Determine the (X, Y) coordinate at the center of the cell enclosing the given text.  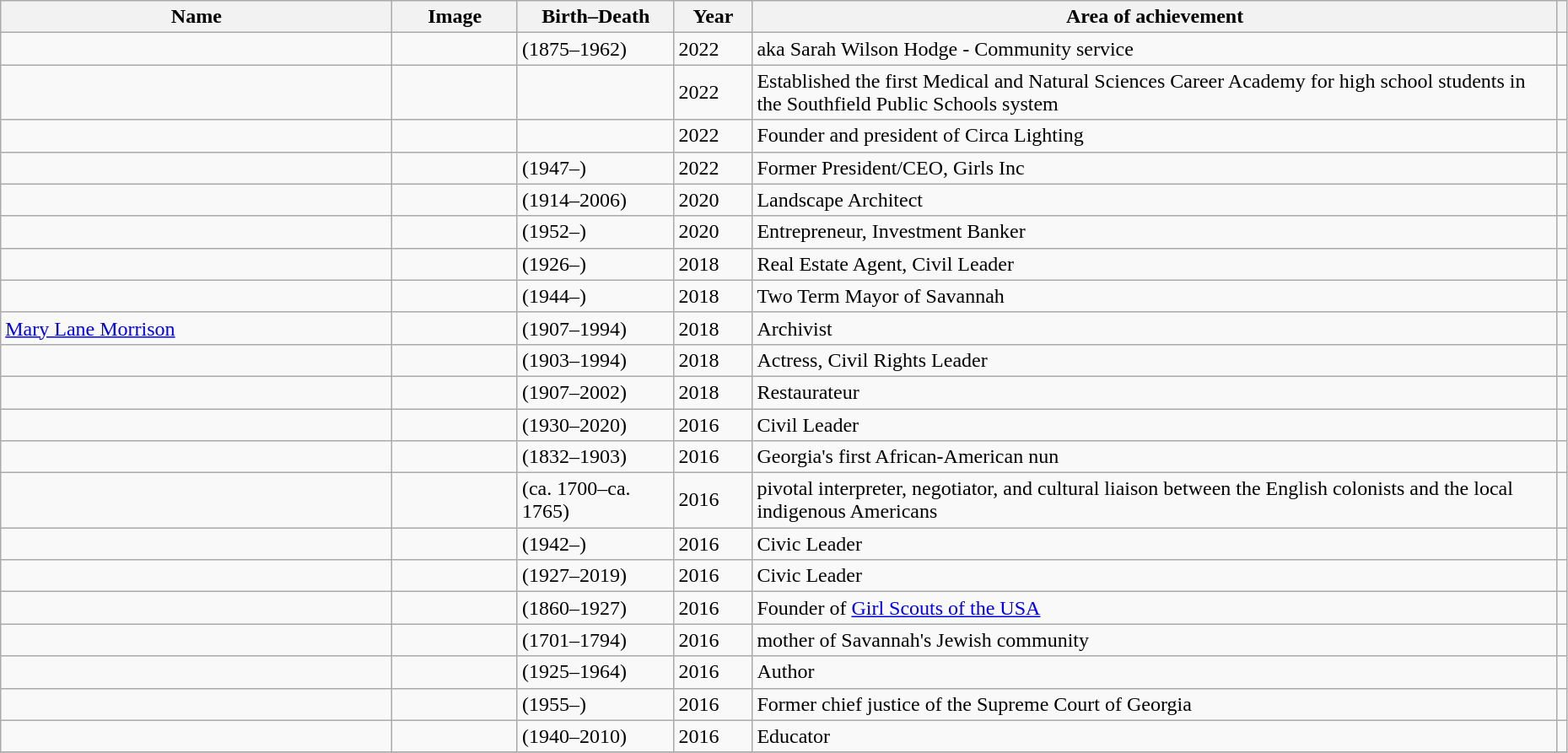
Birth–Death (595, 17)
(1860–1927) (595, 608)
Educator (1155, 736)
Area of achievement (1155, 17)
Former chief justice of the Supreme Court of Georgia (1155, 704)
Landscape Architect (1155, 200)
Established the first Medical and Natural Sciences Career Academy for high school students in the Southfield Public Schools system (1155, 93)
(1832–1903) (595, 457)
(1942–) (595, 544)
(1925–1964) (595, 672)
Author (1155, 672)
mother of Savannah's Jewish community (1155, 640)
Civil Leader (1155, 424)
Name (197, 17)
Founder and president of Circa Lighting (1155, 136)
(1903–1994) (595, 360)
Year (714, 17)
(1944–) (595, 296)
(1907–2002) (595, 392)
(1914–2006) (595, 200)
pivotal interpreter, negotiator, and cultural liaison between the English colonists and the local indigenous Americans (1155, 501)
Founder of Girl Scouts of the USA (1155, 608)
(1875–1962) (595, 49)
Image (455, 17)
Mary Lane Morrison (197, 328)
(1907–1994) (595, 328)
(1955–) (595, 704)
(1947–) (595, 168)
Restaurateur (1155, 392)
Georgia's first African-American nun (1155, 457)
Former President/CEO, Girls Inc (1155, 168)
Real Estate Agent, Civil Leader (1155, 264)
(1701–1794) (595, 640)
(ca. 1700–ca. 1765) (595, 501)
aka Sarah Wilson Hodge - Community service (1155, 49)
Actress, Civil Rights Leader (1155, 360)
(1930–2020) (595, 424)
(1952–) (595, 232)
(1926–) (595, 264)
(1927–2019) (595, 576)
Two Term Mayor of Savannah (1155, 296)
Archivist (1155, 328)
(1940–2010) (595, 736)
Entrepreneur, Investment Banker (1155, 232)
